Search for the cell housing the specified text and yield its [X, Y] center coordinate. 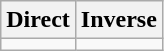
Direct [38, 20]
Inverse [118, 20]
